Capture the cell that displays the provided text and extract its (X, Y) central coordinate. 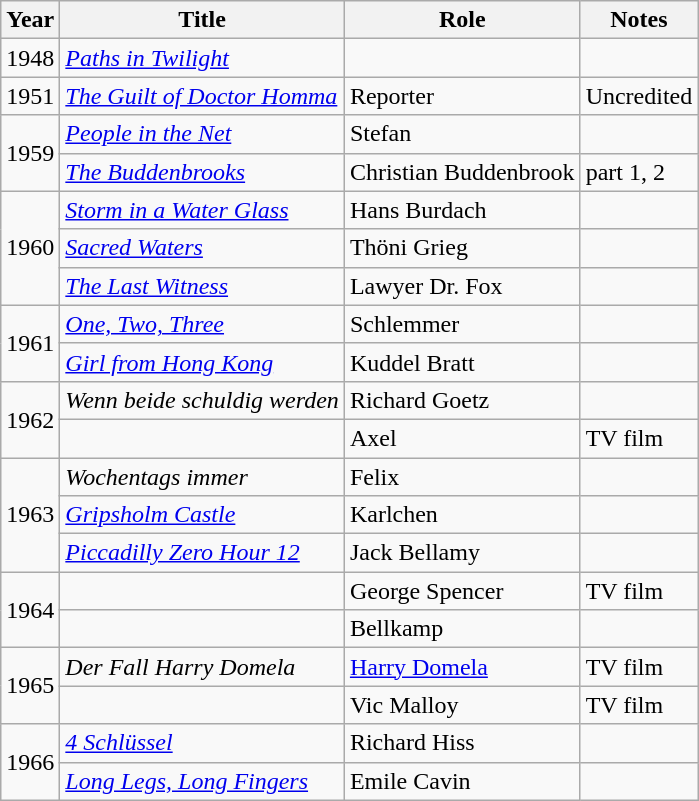
Thöni Grieg (462, 248)
The Guilt of Doctor Homma (202, 96)
Jack Bellamy (462, 553)
Gripsholm Castle (202, 515)
1964 (30, 610)
Stefan (462, 134)
Harry Domela (462, 667)
The Buddenbrooks (202, 172)
Uncredited (639, 96)
Paths in Twilight (202, 58)
Axel (462, 438)
The Last Witness (202, 286)
1962 (30, 419)
Reporter (462, 96)
Richard Hiss (462, 743)
Schlemmer (462, 324)
Title (202, 20)
1965 (30, 686)
Wochentags immer (202, 477)
1948 (30, 58)
1966 (30, 762)
1951 (30, 96)
part 1, 2 (639, 172)
One, Two, Three (202, 324)
Wenn beide schuldig werden (202, 400)
1960 (30, 248)
Storm in a Water Glass (202, 210)
4 Schlüssel (202, 743)
Long Legs, Long Fingers (202, 781)
Notes (639, 20)
Girl from Hong Kong (202, 362)
Year (30, 20)
Piccadilly Zero Hour 12 (202, 553)
Bellkamp (462, 629)
Richard Goetz (462, 400)
1961 (30, 343)
Christian Buddenbrook (462, 172)
Sacred Waters (202, 248)
Kuddel Bratt (462, 362)
Karlchen (462, 515)
George Spencer (462, 591)
Felix (462, 477)
Emile Cavin (462, 781)
1963 (30, 515)
People in the Net (202, 134)
Vic Malloy (462, 705)
Lawyer Dr. Fox (462, 286)
Role (462, 20)
Der Fall Harry Domela (202, 667)
Hans Burdach (462, 210)
1959 (30, 153)
